Find where the given text appears and provide that cell's center as [X, Y] coordinate. 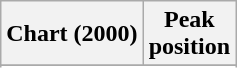
Peakposition [189, 34]
Chart (2000) [72, 34]
